Find where the given text appears and provide that cell's center as (x, y) coordinate. 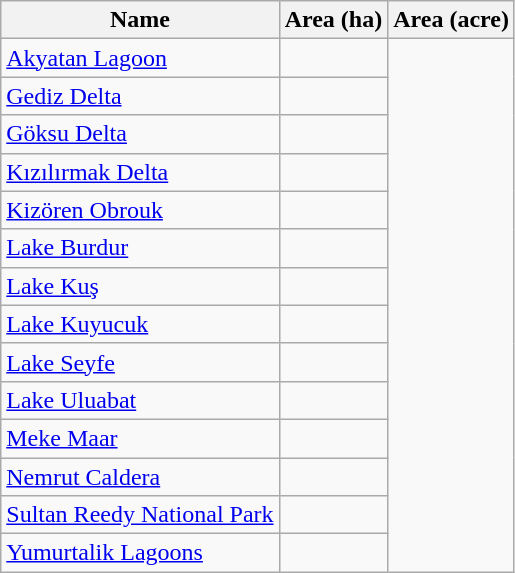
Lake Burdur (140, 248)
Lake Kuyucuk (140, 324)
Area (ha) (334, 20)
Akyatan Lagoon (140, 58)
Nemrut Caldera (140, 477)
Name (140, 20)
Kızılırmak Delta (140, 172)
Lake Uluabat (140, 400)
Area (acre) (452, 20)
Gediz Delta (140, 96)
Lake Kuş (140, 286)
Lake Seyfe (140, 362)
Yumurtalik Lagoons (140, 553)
Kizören Obrouk (140, 210)
Göksu Delta (140, 134)
Meke Maar (140, 438)
Sultan Reedy National Park (140, 515)
